Capture the cell that displays the provided text and extract its (X, Y) central coordinate. 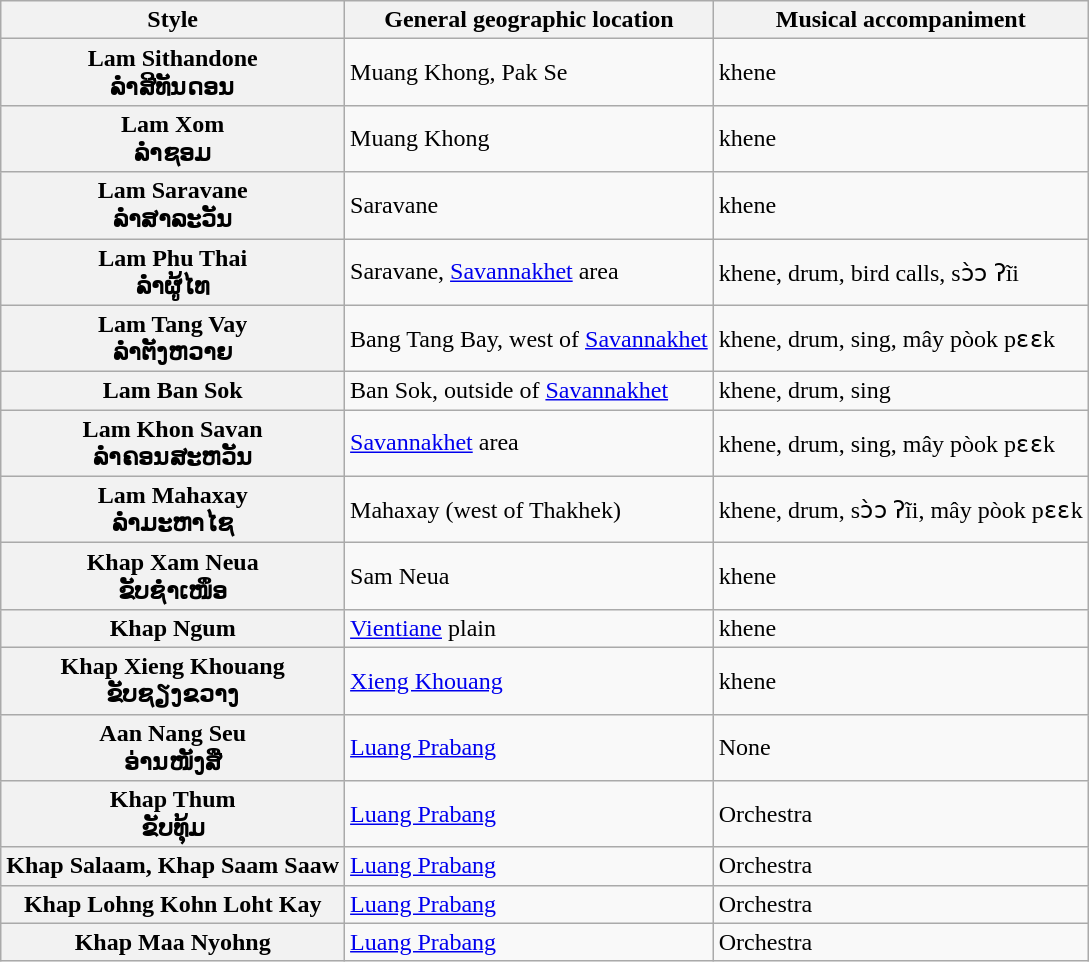
Lam Mahaxayລຳມະຫາໄຊ (173, 510)
General geographic location (530, 20)
Khap Ngum (173, 628)
Lam Xomລຳຊອມ (173, 138)
Lam Ban Sok (173, 391)
Saravane, Savannakhet area (530, 272)
None (900, 748)
Musical accompaniment (900, 20)
Lam Sithandoneລຳສີທັນດອນ (173, 72)
Khap Maa Nyohng (173, 942)
Vientiane plain (530, 628)
khene, drum, bird calls, sɔ̀ɔ ʔĩi (900, 272)
Muang Khong (530, 138)
Khap Salaam, Khap Saam Saaw (173, 866)
Khap Lohng Kohn Loht Kay (173, 904)
Savannakhet area (530, 444)
Khap Xieng Khouangຂັບຊຽງຂວາງ (173, 680)
Lam Phu Thaiລຳຜູ້ໄທ (173, 272)
Saravane (530, 206)
Lam Khon Savanລຳຄອນສະຫວັນ (173, 444)
khene, drum, sɔ̀ɔ ʔĩi, mây pòok pɛɛk (900, 510)
Bang Tang Bay, west of Savannakhet (530, 338)
Khap Thumຂັບທຸ້ມ (173, 814)
Ban Sok, outside of Savannakhet (530, 391)
Khap Xam Neuaຂັບຊຳເໜຶອ (173, 576)
Style (173, 20)
Mahaxay (west of Thakhek) (530, 510)
khene, drum, sing (900, 391)
Aan Nang Seuອ່ານໜັງສື (173, 748)
Lam Tang Vayລຳຕັງຫວາຍ (173, 338)
Muang Khong, Pak Se (530, 72)
Xieng Khouang (530, 680)
Lam Saravaneລຳສາລະວັນ (173, 206)
Sam Neua (530, 576)
